Return [x, y] of the center of cell containing provided text 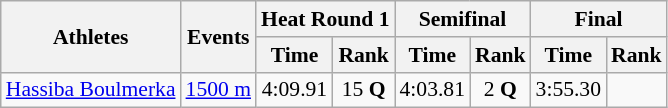
15 Q [364, 90]
Events [218, 36]
Semifinal [462, 19]
Final [599, 19]
4:03.81 [432, 90]
1500 m [218, 90]
4:09.91 [294, 90]
3:55.30 [568, 90]
Hassiba Boulmerka [91, 90]
Heat Round 1 [325, 19]
Athletes [91, 36]
2 Q [500, 90]
